Identify which cell holds the provided text, then report its [X, Y] central coordinate. 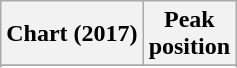
Chart (2017) [72, 34]
Peakposition [189, 34]
